Scan for the cell matching the given text and deliver its [x, y] coordinate at center. 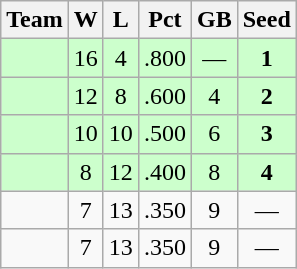
.800 [164, 58]
3 [266, 134]
2 [266, 96]
L [120, 20]
.400 [164, 172]
.600 [164, 96]
Seed [266, 20]
GB [214, 20]
1 [266, 58]
Team [35, 20]
6 [214, 134]
.500 [164, 134]
16 [86, 58]
Pct [164, 20]
W [86, 20]
